Identify which cell holds the provided text, then report its [X, Y] central coordinate. 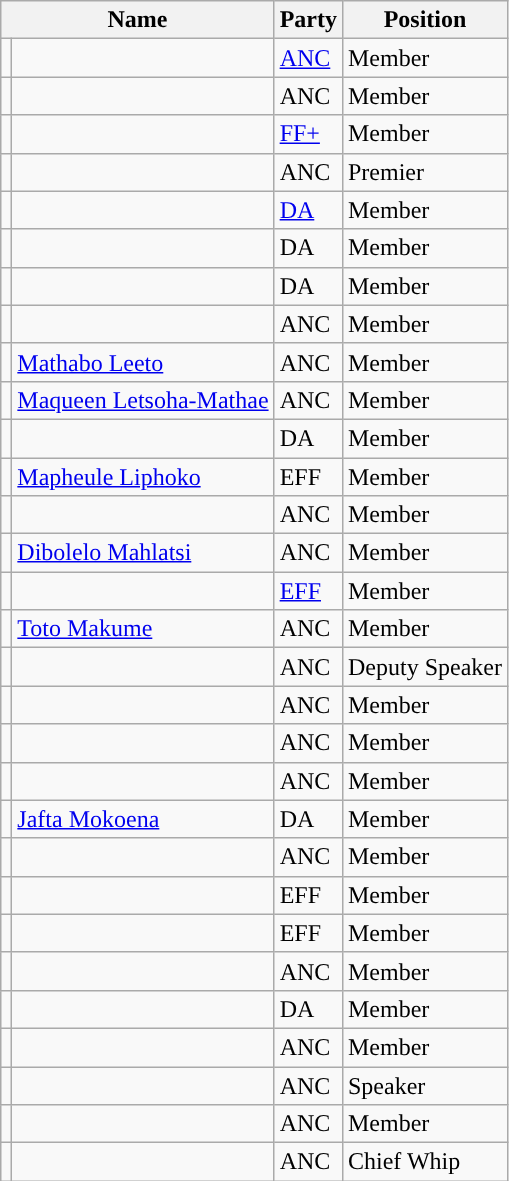
Toto Makume [143, 629]
Name [138, 20]
Party [308, 20]
Chief Whip [424, 1162]
Premier [424, 172]
Mathabo Leeto [143, 362]
Dibolelo Mahlatsi [143, 553]
FF+ [308, 134]
Position [424, 20]
Speaker [424, 1085]
Jafta Mokoena [143, 819]
Mapheule Liphoko [143, 477]
Maqueen Letsoha-Mathae [143, 400]
Deputy Speaker [424, 667]
